Output the [x, y] coordinate of the center of the cell containing the given text.  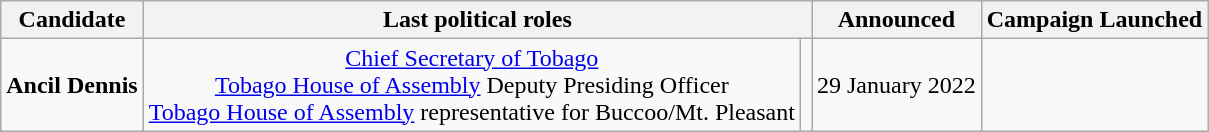
Last political roles [477, 20]
Candidate [72, 20]
29 January 2022 [897, 85]
Announced [897, 20]
Campaign Launched [1094, 20]
Chief Secretary of Tobago Tobago House of Assembly Deputy Presiding Officer Tobago House of Assembly representative for Buccoo/Mt. Pleasant [472, 85]
Ancil Dennis [72, 85]
